For the text-containing cell, return its midpoint in [X, Y] coordinate format. 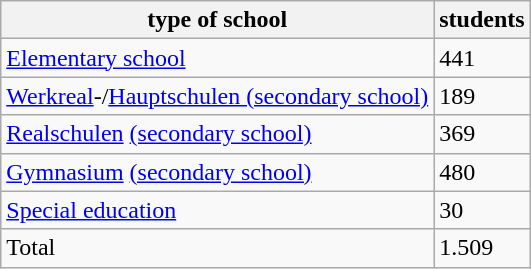
441 [482, 58]
189 [482, 96]
30 [482, 210]
480 [482, 172]
369 [482, 134]
type of school [218, 20]
Gymnasium (secondary school) [218, 172]
Special education [218, 210]
students [482, 20]
Elementary school [218, 58]
1.509 [482, 248]
Total [218, 248]
Realschulen (secondary school) [218, 134]
Werkreal-/Hauptschulen (secondary school) [218, 96]
